Find where the given text appears and provide that cell's center as (X, Y) coordinate. 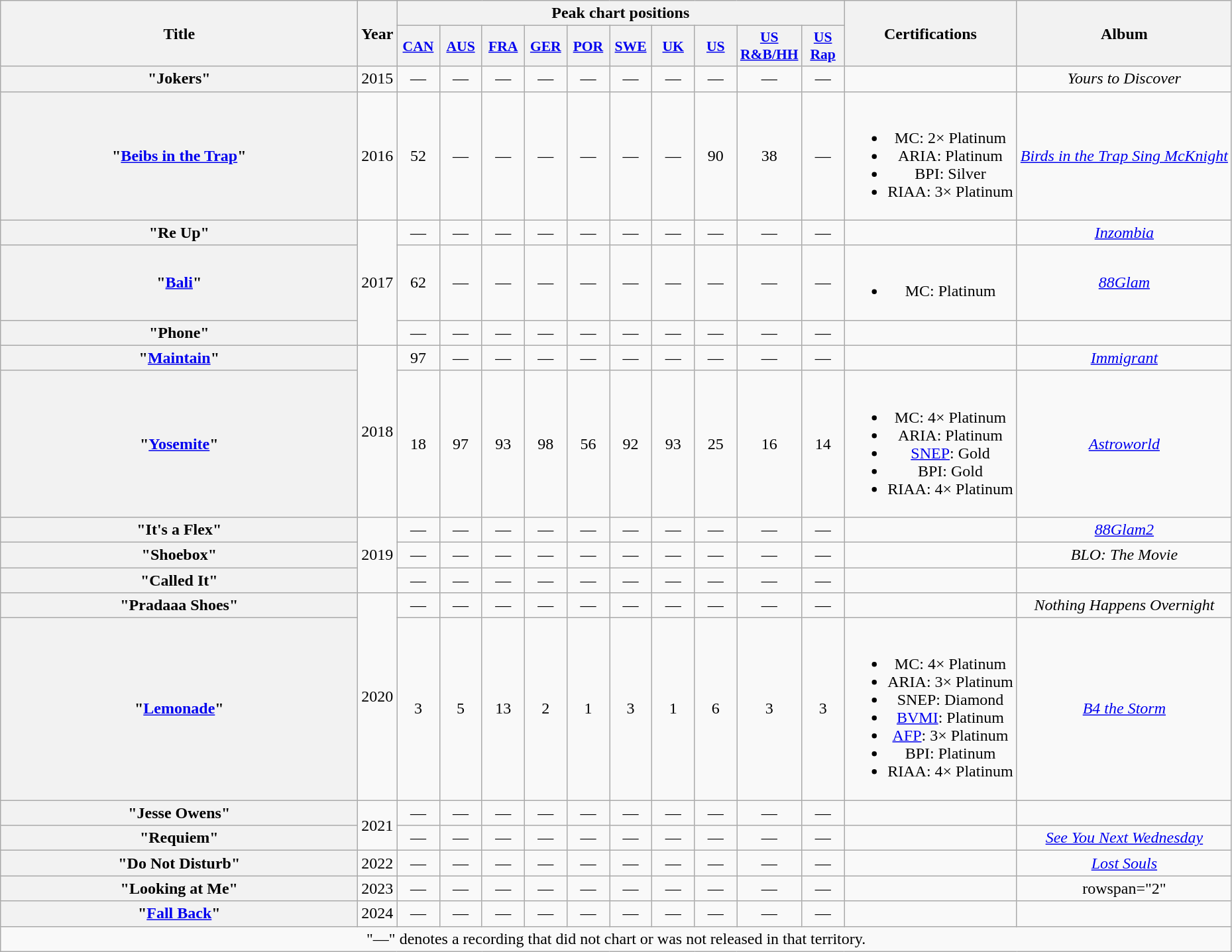
"—" denotes a recording that did not chart or was not released in that territory. (616, 939)
GER (545, 46)
"Pradaaa Shoes" (179, 606)
"Called It" (179, 580)
Peak chart positions (620, 13)
"Phone" (179, 333)
SWE (631, 46)
MC: Platinum (930, 282)
MC: 2× PlatinumARIA: PlatinumBPI: SilverRIAA: 3× Platinum (930, 156)
USRap (823, 46)
"Jesse Owens" (179, 813)
88Glam2 (1124, 529)
US (716, 46)
2018 (378, 431)
52 (418, 156)
88Glam (1124, 282)
5 (461, 709)
B4 the Storm (1124, 709)
MC: 4× PlatinumARIA: 3× PlatinumSNEP: DiamondBVMI: PlatinumAFP: 3× PlatinumBPI: PlatinumRIAA: 4× Platinum (930, 709)
AUS (461, 46)
2015 (378, 79)
USR&B/HH (769, 46)
"Maintain" (179, 358)
"Yosemite" (179, 444)
2023 (378, 888)
"Looking at Me" (179, 888)
"Do Not Disturb" (179, 863)
rowspan="2" (1124, 888)
Inzombia (1124, 233)
Birds in the Trap Sing McKnight (1124, 156)
Certifications (930, 33)
2 (545, 709)
38 (769, 156)
2019 (378, 555)
"Bali" (179, 282)
"Shoebox" (179, 555)
FRA (503, 46)
2022 (378, 863)
92 (631, 444)
MC: 4× PlatinumARIA: PlatinumSNEP: GoldBPI: GoldRIAA: 4× Platinum (930, 444)
6 (716, 709)
62 (418, 282)
"Jokers" (179, 79)
Title (179, 33)
Yours to Discover (1124, 79)
16 (769, 444)
14 (823, 444)
POR (588, 46)
2024 (378, 914)
See You Next Wednesday (1124, 838)
Lost Souls (1124, 863)
56 (588, 444)
Astroworld (1124, 444)
Year (378, 33)
UK (673, 46)
"Re Up" (179, 233)
90 (716, 156)
2017 (378, 282)
"Requiem" (179, 838)
2020 (378, 697)
"Beibs in the Trap" (179, 156)
25 (716, 444)
"It's a Flex" (179, 529)
Immigrant (1124, 358)
Nothing Happens Overnight (1124, 606)
18 (418, 444)
CAN (418, 46)
BLO: The Movie (1124, 555)
2021 (378, 825)
13 (503, 709)
Album (1124, 33)
2016 (378, 156)
"Lemonade" (179, 709)
"Fall Back" (179, 914)
98 (545, 444)
